Pinpoint the cell where the given text exists, returning its [x, y] midpoint coordinate. 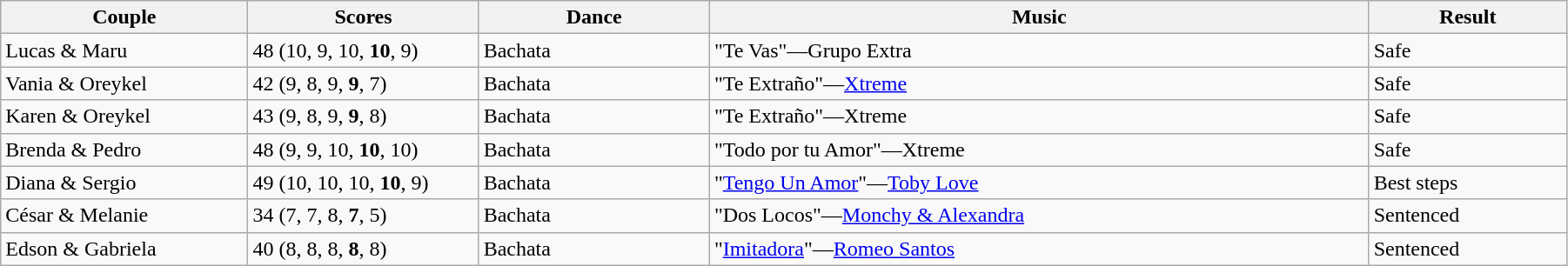
43 (9, 8, 9, 9, 8) [364, 116]
Edson & Gabriela [124, 249]
"Imitadora"—Romeo Santos [1039, 249]
"Dos Locos"—Monchy & Alexandra [1039, 216]
Dance [593, 17]
"Todo por tu Amor"—Xtreme [1039, 150]
Music [1039, 17]
48 (9, 9, 10, 10, 10) [364, 150]
Scores [364, 17]
Couple [124, 17]
Result [1467, 17]
40 (8, 8, 8, 8, 8) [364, 249]
Karen & Oreykel [124, 116]
Diana & Sergio [124, 183]
42 (9, 8, 9, 9, 7) [364, 83]
34 (7, 7, 8, 7, 5) [364, 216]
Best steps [1467, 183]
"Te Vas"—Grupo Extra [1039, 50]
Brenda & Pedro [124, 150]
"Tengo Un Amor"—Toby Love [1039, 183]
49 (10, 10, 10, 10, 9) [364, 183]
César & Melanie [124, 216]
48 (10, 9, 10, 10, 9) [364, 50]
Lucas & Maru [124, 50]
Vania & Oreykel [124, 83]
